For the text-containing cell, return its midpoint in [X, Y] coordinate format. 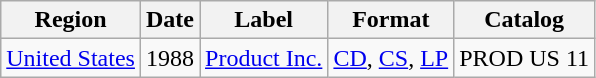
Catalog [524, 20]
Region [71, 20]
United States [71, 58]
Format [391, 20]
PROD US 11 [524, 58]
Label [264, 20]
CD, CS, LP [391, 58]
Date [170, 20]
Product Inc. [264, 58]
1988 [170, 58]
